Find where the given text appears and provide that cell's center as [x, y] coordinate. 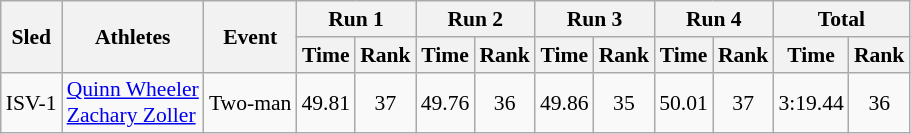
Event [250, 36]
Athletes [133, 36]
Quinn WheelerZachary Zoller [133, 102]
3:19.44 [810, 102]
Two-man [250, 102]
Run 1 [356, 19]
ISV-1 [32, 102]
Sled [32, 36]
35 [624, 102]
49.76 [446, 102]
Run 2 [476, 19]
Run 3 [594, 19]
49.86 [564, 102]
Total [841, 19]
Run 4 [714, 19]
49.81 [326, 102]
50.01 [684, 102]
